Identify which cell holds the provided text, then report its (X, Y) central coordinate. 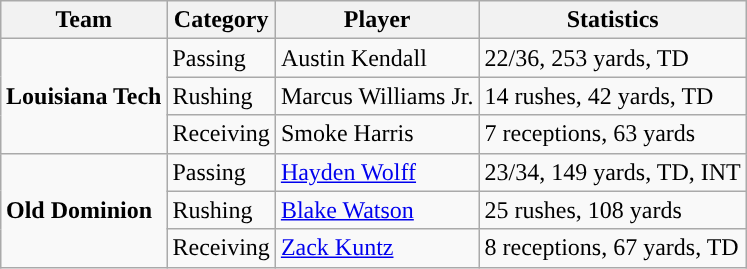
Category (221, 20)
Marcus Williams Jr. (377, 96)
7 receptions, 63 yards (612, 134)
8 receptions, 67 yards, TD (612, 248)
Old Dominion (83, 210)
23/34, 149 yards, TD, INT (612, 172)
Team (83, 20)
Louisiana Tech (83, 96)
22/36, 253 yards, TD (612, 58)
Smoke Harris (377, 134)
14 rushes, 42 yards, TD (612, 96)
Austin Kendall (377, 58)
Player (377, 20)
Zack Kuntz (377, 248)
Hayden Wolff (377, 172)
25 rushes, 108 yards (612, 210)
Blake Watson (377, 210)
Statistics (612, 20)
